Capture the cell that displays the provided text and extract its [X, Y] central coordinate. 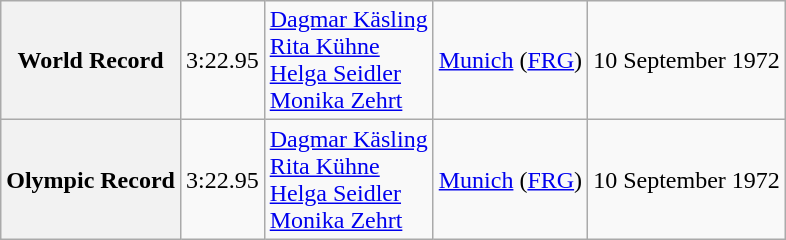
Olympic Record [91, 180]
World Record [91, 60]
